Capture the cell that displays the provided text and extract its (X, Y) central coordinate. 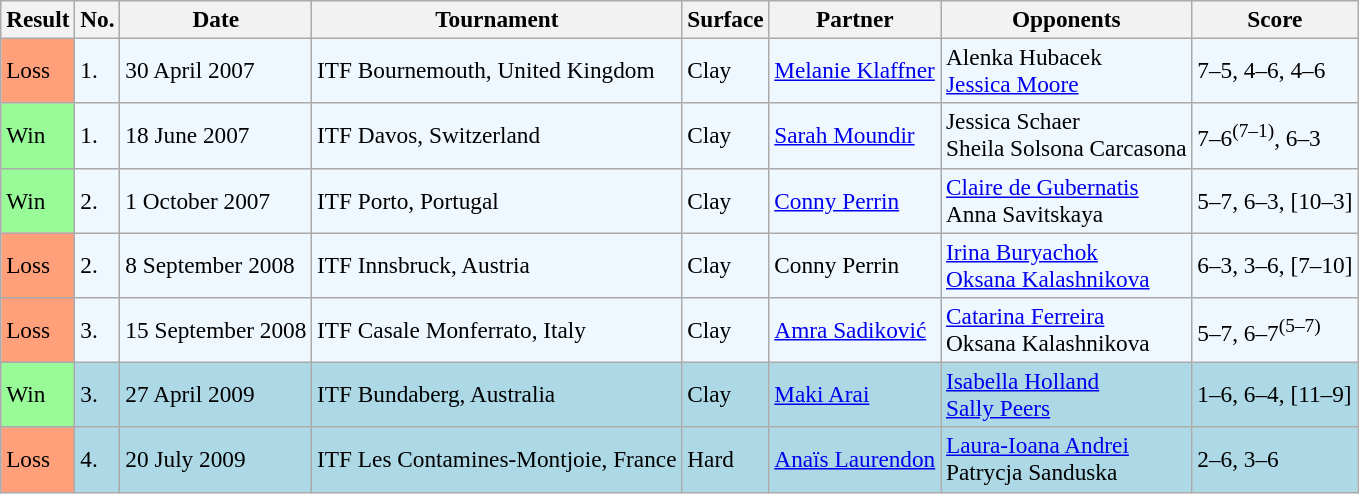
Partner (855, 19)
ITF Les Contamines-Montjoie, France (497, 460)
2–6, 3–6 (1275, 460)
7–5, 4–6, 4–6 (1275, 70)
Sarah Moundir (855, 136)
1–6, 6–4, [11–9] (1275, 394)
Maki Arai (855, 394)
Laura-Ioana Andrei Patrycja Sanduska (1066, 460)
Score (1275, 19)
ITF Bournemouth, United Kingdom (497, 70)
ITF Casale Monferrato, Italy (497, 330)
7–6(7–1), 6–3 (1275, 136)
Claire de Gubernatis Anna Savitskaya (1066, 200)
5–7, 6–7(5–7) (1275, 330)
1 October 2007 (216, 200)
30 April 2007 (216, 70)
No. (98, 19)
Date (216, 19)
Irina Buryachok Oksana Kalashnikova (1066, 264)
18 June 2007 (216, 136)
4. (98, 460)
Tournament (497, 19)
ITF Porto, Portugal (497, 200)
Amra Sadiković (855, 330)
20 July 2009 (216, 460)
6–3, 3–6, [7–10] (1275, 264)
Surface (726, 19)
8 September 2008 (216, 264)
ITF Davos, Switzerland (497, 136)
Jessica Schaer Sheila Solsona Carcasona (1066, 136)
Alenka Hubacek Jessica Moore (1066, 70)
Result (38, 19)
ITF Innsbruck, Austria (497, 264)
Catarina Ferreira Oksana Kalashnikova (1066, 330)
Anaïs Laurendon (855, 460)
15 September 2008 (216, 330)
Isabella Holland Sally Peers (1066, 394)
5–7, 6–3, [10–3] (1275, 200)
ITF Bundaberg, Australia (497, 394)
Melanie Klaffner (855, 70)
Opponents (1066, 19)
27 April 2009 (216, 394)
Hard (726, 460)
